Capture the cell that displays the provided text and extract its (x, y) central coordinate. 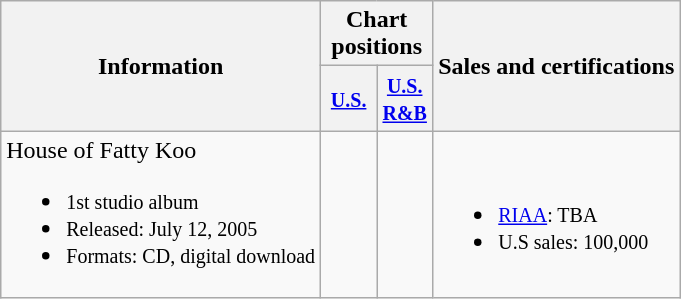
Chart positions (377, 34)
Sales and certifications (556, 66)
RIAA: TBAU.S sales: 100,000 (556, 214)
U.S. R&B (405, 98)
Information (161, 66)
House of Fatty Koo1st studio albumReleased: July 12, 2005Formats: CD, digital download (161, 214)
U.S. (349, 98)
